Capture the cell that displays the provided text and extract its [x, y] central coordinate. 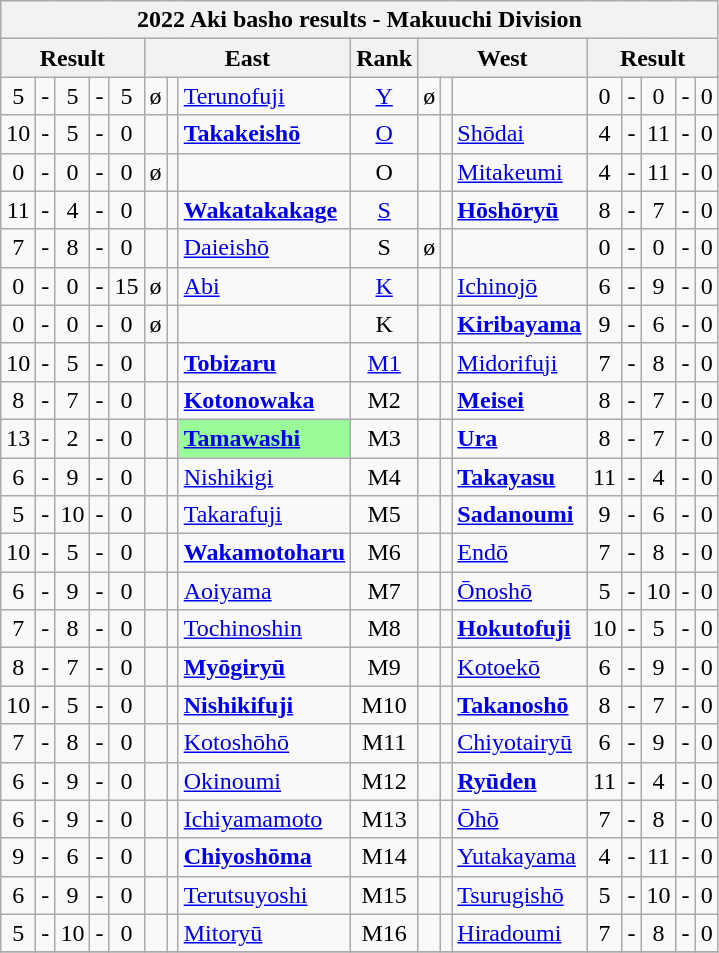
Midorifuji [520, 362]
Kotonowaka [264, 400]
M13 [384, 819]
M9 [384, 667]
M5 [384, 515]
Ura [520, 438]
M14 [384, 857]
Tochinoshin [264, 629]
Tamawashi [264, 438]
Daieishō [264, 248]
13 [18, 438]
Endō [520, 553]
Shōdai [520, 134]
Terutsuyoshi [264, 895]
West [502, 58]
M1 [384, 362]
M2 [384, 400]
Okinoumi [264, 781]
M3 [384, 438]
Ōnoshō [520, 591]
Ōhō [520, 819]
Meisei [520, 400]
Ichinojō [520, 286]
Abi [264, 286]
Takayasu [520, 477]
15 [126, 286]
Terunofuji [264, 96]
Sadanoumi [520, 515]
Mitoryū [264, 933]
M8 [384, 629]
Tsurugishō [520, 895]
Ryūden [520, 781]
Kotoekō [520, 667]
Mitakeumi [520, 172]
M4 [384, 477]
2022 Aki basho results - Makuuchi Division [360, 20]
Myōgiryū [264, 667]
Chiyoshōma [264, 857]
East [248, 58]
Nishikigi [264, 477]
2 [72, 438]
M10 [384, 705]
Hōshōryū [520, 210]
Takanoshō [520, 705]
M16 [384, 933]
Hiradoumi [520, 933]
M6 [384, 553]
Kotoshōhō [264, 743]
Takakeishō [264, 134]
Hokutofuji [520, 629]
Wakatakakage [264, 210]
Chiyotairyū [520, 743]
Rank [384, 58]
M15 [384, 895]
Nishikifuji [264, 705]
Takarafuji [264, 515]
Kiribayama [520, 324]
Aoiyama [264, 591]
Yutakayama [520, 857]
Wakamotoharu [264, 553]
M12 [384, 781]
Ichiyamamoto [264, 819]
Tobizaru [264, 362]
Y [384, 96]
M11 [384, 743]
M7 [384, 591]
